Return (x, y) of the center of cell containing provided text 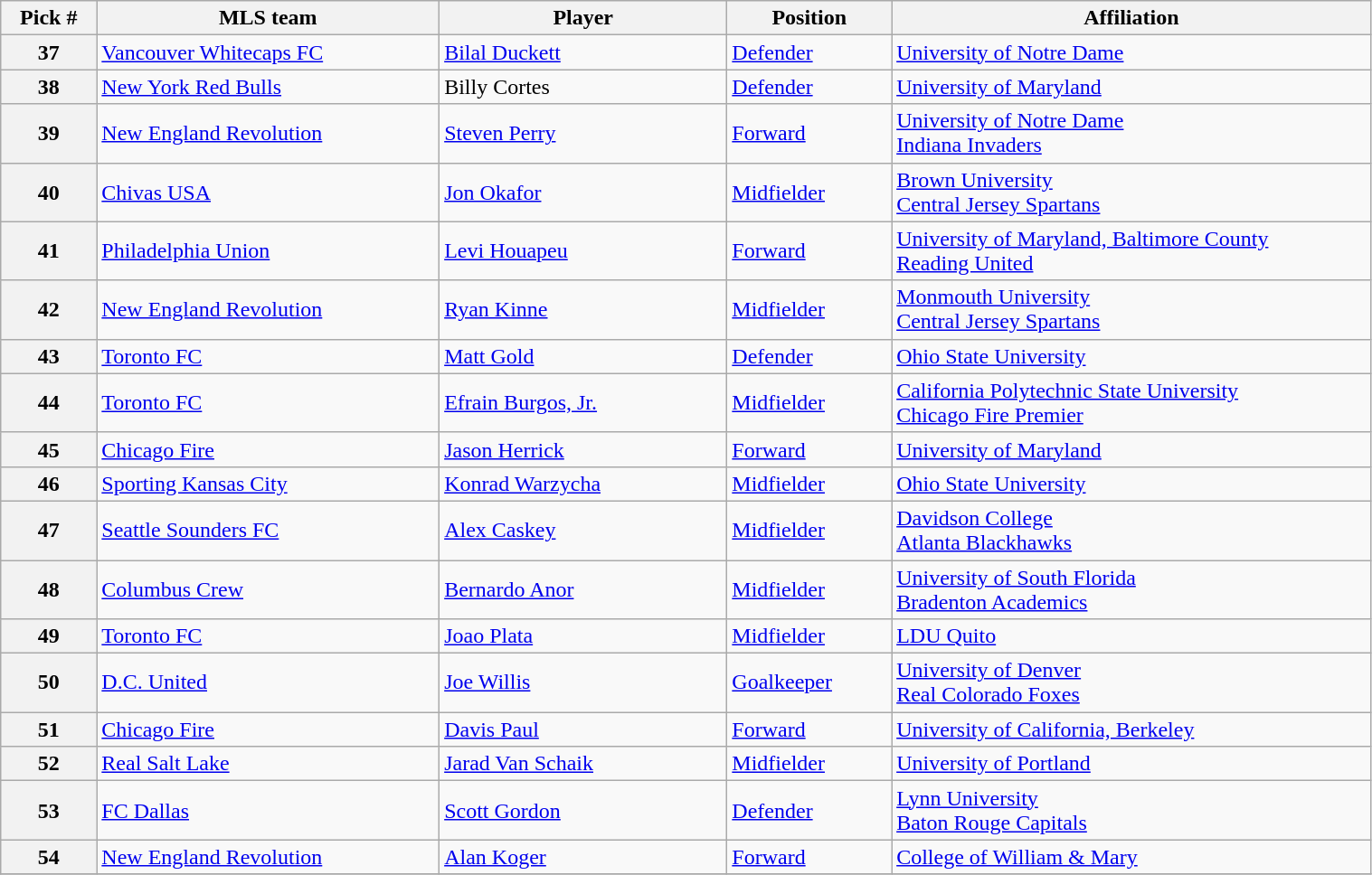
Alex Caskey (583, 530)
Konrad Warzycha (583, 484)
54 (49, 857)
Position (809, 18)
Steven Perry (583, 134)
Efrain Burgos, Jr. (583, 403)
52 (49, 764)
51 (49, 729)
University of Portland (1131, 764)
47 (49, 530)
50 (49, 683)
Chivas USA (268, 192)
Davis Paul (583, 729)
University of South FloridaBradenton Academics (1131, 589)
Vancouver Whitecaps FC (268, 52)
FC Dallas (268, 810)
41 (49, 251)
University of Maryland, Baltimore CountyReading United (1131, 251)
D.C. United (268, 683)
Scott Gordon (583, 810)
Matt Gold (583, 356)
38 (49, 87)
Real Salt Lake (268, 764)
46 (49, 484)
Jarad Van Schaik (583, 764)
Bilal Duckett (583, 52)
LDU Quito (1131, 636)
39 (49, 134)
MLS team (268, 18)
Affiliation (1131, 18)
40 (49, 192)
Brown UniversityCentral Jersey Spartans (1131, 192)
45 (49, 449)
Monmouth UniversityCentral Jersey Spartans (1131, 309)
University of California, Berkeley (1131, 729)
Bernardo Anor (583, 589)
Pick # (49, 18)
Alan Koger (583, 857)
Jon Okafor (583, 192)
California Polytechnic State UniversityChicago Fire Premier (1131, 403)
Philadelphia Union (268, 251)
Davidson CollegeAtlanta Blackhawks (1131, 530)
Billy Cortes (583, 87)
College of William & Mary (1131, 857)
New York Red Bulls (268, 87)
University of DenverReal Colorado Foxes (1131, 683)
Levi Houapeu (583, 251)
Player (583, 18)
Ryan Kinne (583, 309)
53 (49, 810)
Jason Herrick (583, 449)
University of Notre DameIndiana Invaders (1131, 134)
Lynn UniversityBaton Rouge Capitals (1131, 810)
37 (49, 52)
44 (49, 403)
Joe Willis (583, 683)
Columbus Crew (268, 589)
Sporting Kansas City (268, 484)
43 (49, 356)
49 (49, 636)
42 (49, 309)
Goalkeeper (809, 683)
University of Notre Dame (1131, 52)
48 (49, 589)
Seattle Sounders FC (268, 530)
Joao Plata (583, 636)
